For the text-containing cell, return its midpoint in (X, Y) coordinate format. 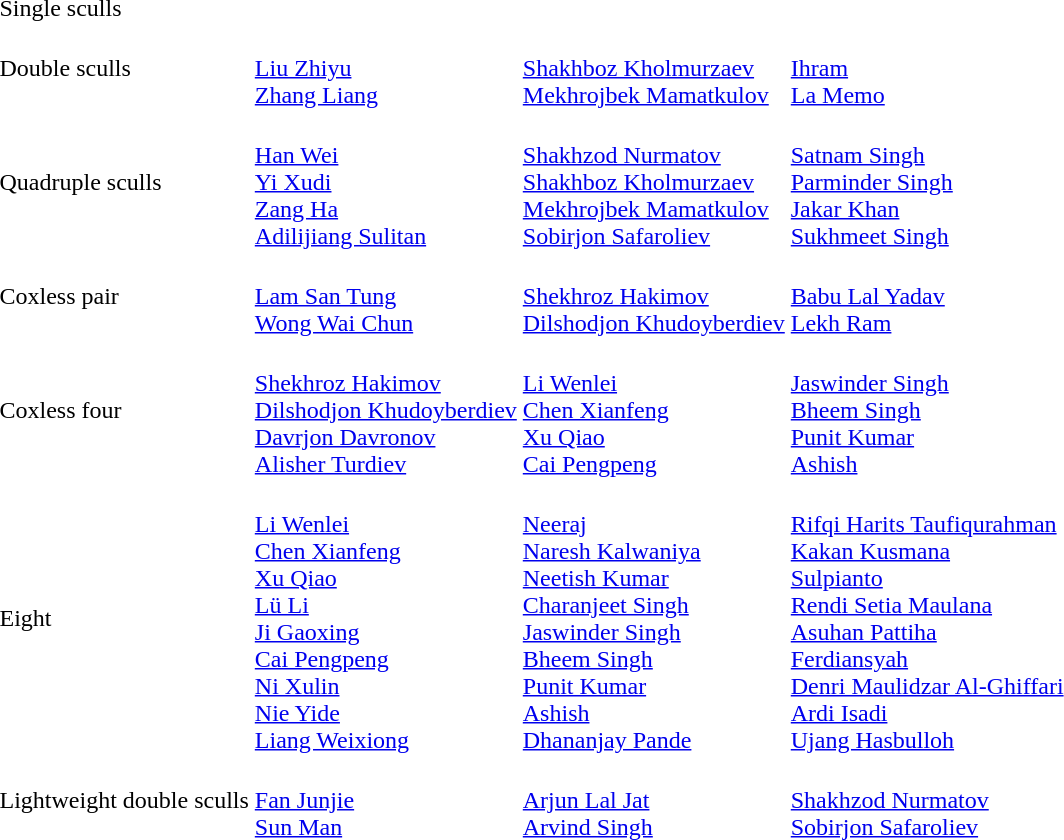
Shakhboz KholmurzaevMekhrojbek Mamatkulov (654, 68)
Liu ZhiyuZhang Liang (386, 68)
Li WenleiChen XianfengXu QiaoCai Pengpeng (654, 410)
Han WeiYi XudiZang HaAdilijiang Sulitan (386, 182)
Lam San TungWong Wai Chun (386, 296)
NeerajNaresh KalwaniyaNeetish KumarCharanjeet SinghJaswinder SinghBheem SinghPunit KumarAshishDhananjay Pande (654, 618)
Shakhzod NurmatovShakhboz KholmurzaevMekhrojbek MamatkulovSobirjon Safaroliev (654, 182)
Shekhroz HakimovDilshodjon Khudoyberdiev (654, 296)
Li WenleiChen XianfengXu QiaoLü LiJi GaoxingCai PengpengNi XulinNie YideLiang Weixiong (386, 618)
Shekhroz HakimovDilshodjon KhudoyberdievDavrjon DavronovAlisher Turdiev (386, 410)
